Return (x, y) of the center of cell containing provided text 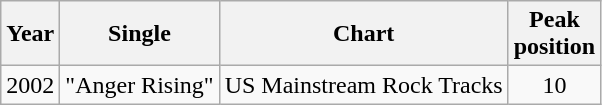
Peakposition (554, 34)
US Mainstream Rock Tracks (364, 85)
2002 (30, 85)
Chart (364, 34)
Single (140, 34)
Year (30, 34)
"Anger Rising" (140, 85)
10 (554, 85)
